Pinpoint the cell where the given text exists, returning its (X, Y) midpoint coordinate. 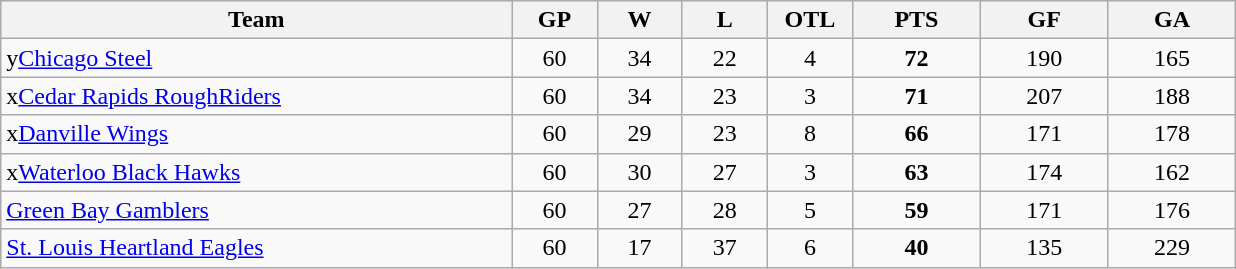
190 (1044, 58)
17 (640, 248)
St. Louis Heartland Eagles (256, 248)
6 (810, 248)
37 (724, 248)
5 (810, 210)
66 (917, 134)
L (724, 20)
188 (1172, 96)
229 (1172, 248)
207 (1044, 96)
GF (1044, 20)
72 (917, 58)
xWaterloo Black Hawks (256, 172)
GP (554, 20)
63 (917, 172)
GA (1172, 20)
162 (1172, 172)
22 (724, 58)
71 (917, 96)
30 (640, 172)
178 (1172, 134)
Green Bay Gamblers (256, 210)
xCedar Rapids RoughRiders (256, 96)
xDanville Wings (256, 134)
174 (1044, 172)
135 (1044, 248)
W (640, 20)
176 (1172, 210)
8 (810, 134)
28 (724, 210)
Team (256, 20)
59 (917, 210)
yChicago Steel (256, 58)
4 (810, 58)
40 (917, 248)
OTL (810, 20)
PTS (917, 20)
165 (1172, 58)
29 (640, 134)
